Detect which cell encompasses the target text, then output its [X, Y] center coordinate. 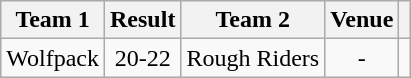
Result [143, 20]
Wolfpack [53, 58]
Team 2 [253, 20]
- [362, 58]
20-22 [143, 58]
Team 1 [53, 20]
Venue [362, 20]
Rough Riders [253, 58]
